Locate the cell with the specified text and output its (X, Y) center coordinate. 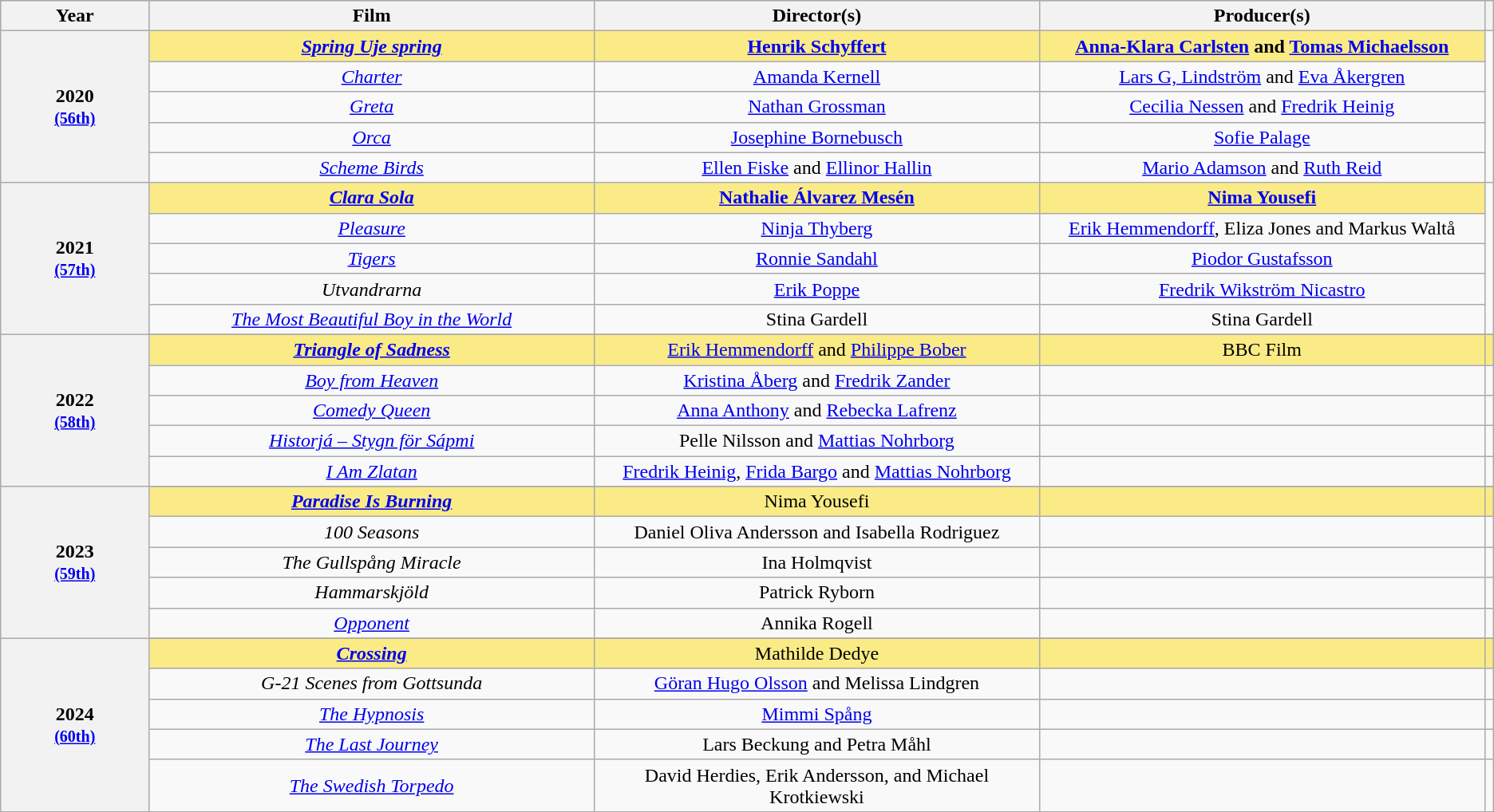
2023(59th) (75, 562)
Ninja Thyberg (817, 228)
Patrick Ryborn (817, 593)
Ina Holmqvist (817, 562)
Opponent (372, 623)
2021(57th) (75, 258)
2024(60th) (75, 724)
Paradise Is Burning (372, 502)
100 Seasons (372, 532)
Fredrik Heinig, Frida Bargo and Mattias Nohrborg (817, 471)
Historjá – Stygn för Sápmi (372, 441)
The Gullspång Miracle (372, 562)
Mathilde Dedye (817, 653)
Daniel Oliva Andersson and Isabella Rodriguez (817, 532)
Piodor Gustafsson (1262, 258)
Anna Anthony and Rebecka Lafrenz (817, 411)
Crossing (372, 653)
Kristina Åberg and Fredrik Zander (817, 380)
Nathan Grossman (817, 107)
Pelle Nilsson and Mattias Nohrborg (817, 441)
Mario Adamson and Ruth Reid (1262, 168)
Greta (372, 107)
The Last Journey (372, 744)
The Most Beautiful Boy in the World (372, 319)
G-21 Scenes from Gottsunda (372, 684)
Josephine Bornebusch (817, 137)
Göran Hugo Olsson and Melissa Lindgren (817, 684)
2022(58th) (75, 410)
Hammarskjöld (372, 593)
Henrik Schyffert (817, 46)
Amanda Kernell (817, 77)
Anna-Klara Carlsten and Tomas Michaelsson (1262, 46)
The Swedish Torpedo (372, 785)
Erik Poppe (817, 289)
Fredrik Wikström Nicastro (1262, 289)
Comedy Queen (372, 411)
Producer(s) (1262, 16)
Nathalie Álvarez Mesén (817, 198)
Scheme Birds (372, 168)
I Am Zlatan (372, 471)
Ellen Fiske and Ellinor Hallin (817, 168)
Erik Hemmendorff and Philippe Bober (817, 349)
Utvandrarna (372, 289)
BBC Film (1262, 349)
Lars Beckung and Petra Måhl (817, 744)
The Hypnosis (372, 714)
Lars G, Lindström and Eva Åkergren (1262, 77)
Orca (372, 137)
Annika Rogell (817, 623)
Pleasure (372, 228)
Tigers (372, 258)
Cecilia Nessen and Fredrik Heinig (1262, 107)
Clara Sola (372, 198)
Mimmi Spång (817, 714)
Erik Hemmendorff, Eliza Jones and Markus Waltå (1262, 228)
Year (75, 16)
Director(s) (817, 16)
Film (372, 16)
Charter (372, 77)
Triangle of Sadness (372, 349)
David Herdies, Erik Andersson, and Michael Krotkiewski (817, 785)
Sofie Palage (1262, 137)
Ronnie Sandahl (817, 258)
Boy from Heaven (372, 380)
Spring Uje spring (372, 46)
2020(56th) (75, 107)
